Identify which cell holds the provided text, then report its [X, Y] central coordinate. 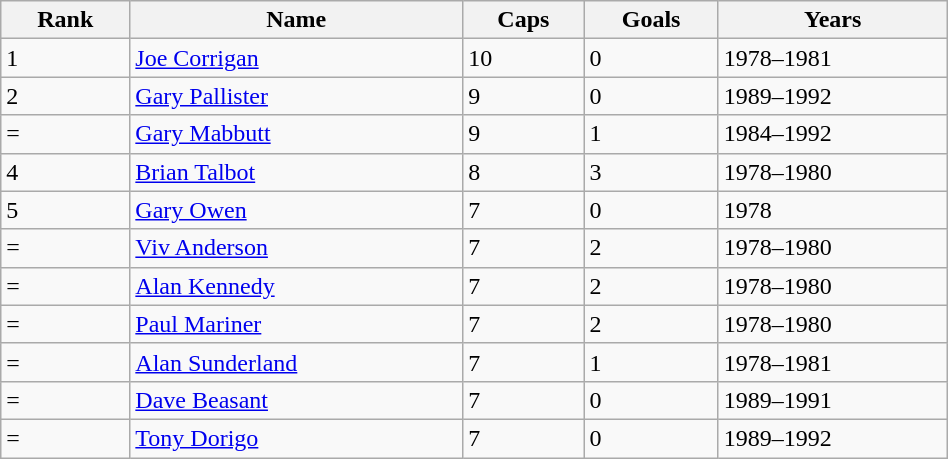
5 [66, 210]
1978 [832, 210]
Tony Dorigo [296, 438]
1989–1991 [832, 400]
8 [524, 172]
Dave Beasant [296, 400]
Paul Mariner [296, 324]
Rank [66, 20]
Name [296, 20]
Gary Pallister [296, 96]
Goals [651, 20]
3 [651, 172]
Viv Anderson [296, 248]
Caps [524, 20]
10 [524, 58]
Alan Kennedy [296, 286]
Years [832, 20]
Joe Corrigan [296, 58]
1984–1992 [832, 134]
4 [66, 172]
Brian Talbot [296, 172]
Gary Mabbutt [296, 134]
Gary Owen [296, 210]
Alan Sunderland [296, 362]
